For the text-containing cell, return its midpoint in [x, y] coordinate format. 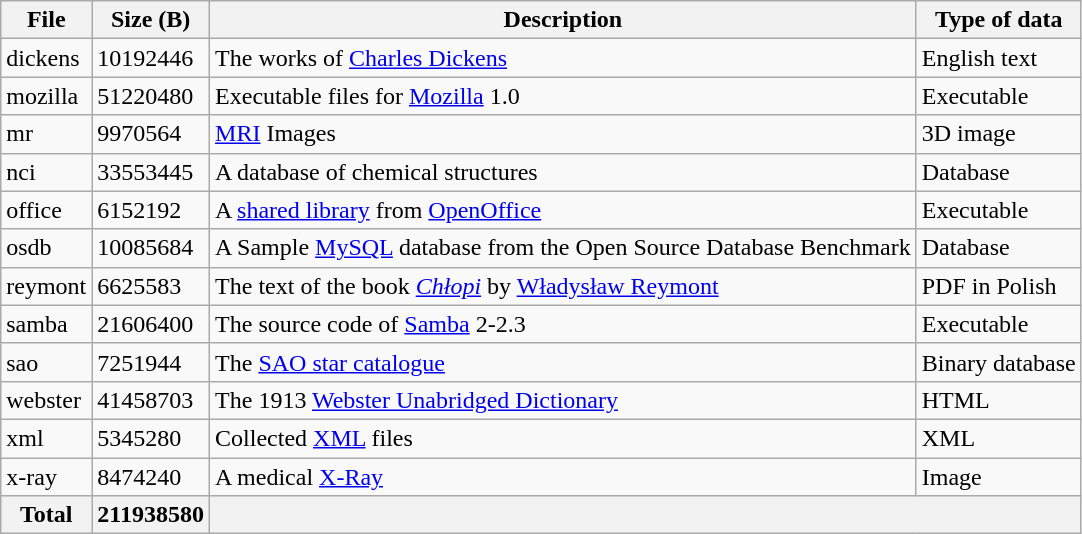
A Sample MySQL database from the Open Source Database Benchmark [564, 248]
Total [46, 515]
The 1913 Webster Unabridged Dictionary [564, 400]
The SAO star catalogue [564, 362]
The text of the book Chłopi by Władysław Reymont [564, 286]
33553445 [151, 172]
xml [46, 438]
samba [46, 324]
21606400 [151, 324]
Image [998, 477]
A medical X-Ray [564, 477]
51220480 [151, 96]
MRI Images [564, 134]
A shared library from OpenOffice [564, 210]
Collected XML files [564, 438]
211938580 [151, 515]
10085684 [151, 248]
HTML [998, 400]
webster [46, 400]
reymont [46, 286]
6625583 [151, 286]
9970564 [151, 134]
mozilla [46, 96]
XML [998, 438]
Type of data [998, 20]
Description [564, 20]
x-ray [46, 477]
sao [46, 362]
A database of chemical structures [564, 172]
mr [46, 134]
Binary database [998, 362]
7251944 [151, 362]
5345280 [151, 438]
dickens [46, 58]
office [46, 210]
English text [998, 58]
6152192 [151, 210]
osdb [46, 248]
nci [46, 172]
41458703 [151, 400]
PDF in Polish [998, 286]
The works of Charles Dickens [564, 58]
The source code of Samba 2‑2.3 [564, 324]
8474240 [151, 477]
File [46, 20]
Executable files for Mozilla 1.0 [564, 96]
Size (B) [151, 20]
3D image [998, 134]
10192446 [151, 58]
